Capture the cell that displays the provided text and extract its (x, y) central coordinate. 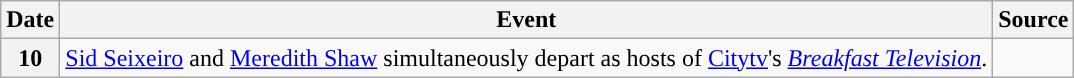
Sid Seixeiro and Meredith Shaw simultaneously depart as hosts of Citytv's Breakfast Television. (526, 58)
10 (30, 58)
Date (30, 20)
Source (1034, 20)
Event (526, 20)
